Detect which cell encompasses the target text, then output its (x, y) center coordinate. 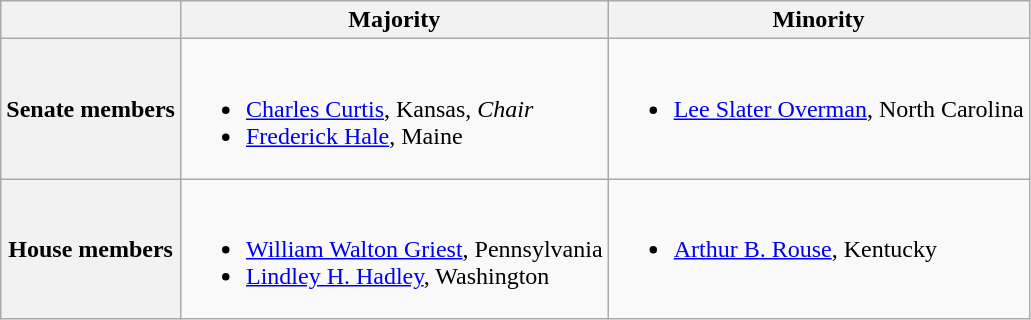
Minority (818, 20)
Charles Curtis, Kansas, ChairFrederick Hale, Maine (394, 109)
Majority (394, 20)
William Walton Griest, PennsylvaniaLindley H. Hadley, Washington (394, 249)
House members (91, 249)
Lee Slater Overman, North Carolina (818, 109)
Arthur B. Rouse, Kentucky (818, 249)
Senate members (91, 109)
